Determine the (X, Y) coordinate at the center of the cell enclosing the given text.  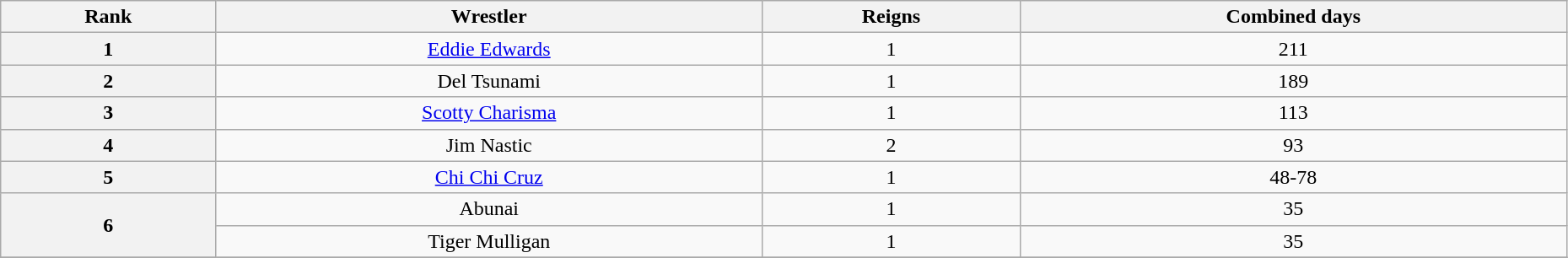
48-78 (1293, 177)
Scotty Charisma (489, 113)
5 (108, 177)
93 (1293, 145)
Chi Chi Cruz (489, 177)
113 (1293, 113)
Del Tsunami (489, 81)
Jim Nastic (489, 145)
6 (108, 225)
Abunai (489, 209)
211 (1293, 49)
3 (108, 113)
189 (1293, 81)
Reigns (892, 17)
Eddie Edwards (489, 49)
Rank (108, 17)
Tiger Mulligan (489, 241)
Wrestler (489, 17)
4 (108, 145)
Combined days (1293, 17)
